Identify which cell holds the provided text, then report its [x, y] central coordinate. 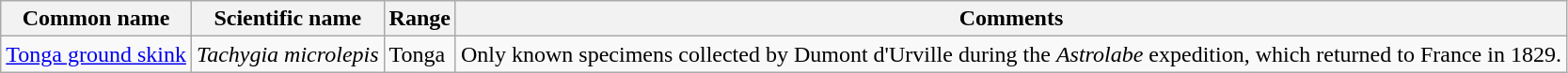
Comments [1010, 19]
Common name [96, 19]
Only known specimens collected by Dumont d'Urville during the Astrolabe expedition, which returned to France in 1829. [1010, 54]
Tachygia microlepis [288, 54]
Scientific name [288, 19]
Tonga [420, 54]
Range [420, 19]
Tonga ground skink [96, 54]
